Determine the [X, Y] coordinate at the center of the cell enclosing the given text.  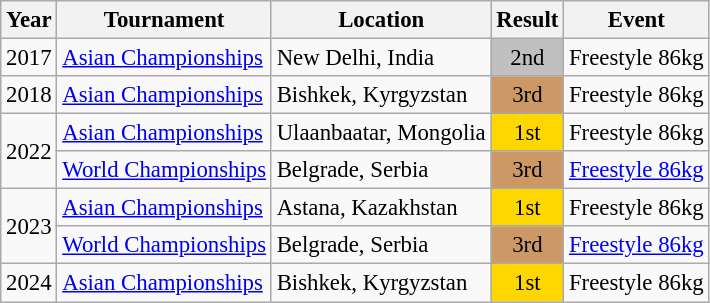
2022 [29, 152]
Ulaanbaatar, Mongolia [381, 133]
Tournament [164, 20]
2023 [29, 226]
2nd [528, 58]
New Delhi, India [381, 58]
Event [636, 20]
Astana, Kazakhstan [381, 208]
Result [528, 20]
Location [381, 20]
2018 [29, 95]
2024 [29, 283]
2017 [29, 58]
Year [29, 20]
